Locate the cell with the specified text and output its (X, Y) center coordinate. 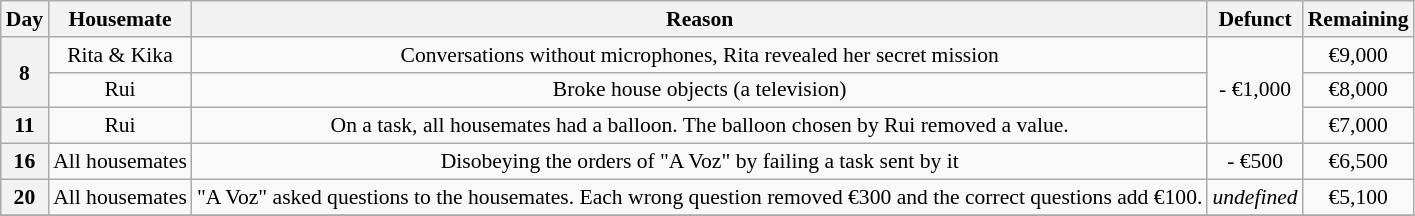
11 (24, 126)
"A Voz" asked questions to the housemates. Each wrong question removed €300 and the correct questions add €100. (700, 197)
Rita & Kika (120, 55)
20 (24, 197)
undefined (1254, 197)
Conversations without microphones, Rita revealed her secret mission (700, 55)
- €1,000 (1254, 90)
On a task, all housemates had a balloon. The balloon chosen by Rui removed a value. (700, 126)
€5,100 (1358, 197)
8 (24, 72)
Defunct (1254, 19)
€7,000 (1358, 126)
Day (24, 19)
€9,000 (1358, 55)
Remaining (1358, 19)
Disobeying the orders of "A Voz" by failing a task sent by it (700, 162)
Broke house objects (a television) (700, 90)
Housemate (120, 19)
- €500 (1254, 162)
16 (24, 162)
Reason (700, 19)
€6,500 (1358, 162)
€8,000 (1358, 90)
